Pinpoint the cell where the given text exists, returning its (X, Y) midpoint coordinate. 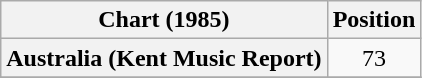
73 (374, 58)
Australia (Kent Music Report) (164, 58)
Chart (1985) (164, 20)
Position (374, 20)
